Identify which cell holds the provided text, then report its (x, y) central coordinate. 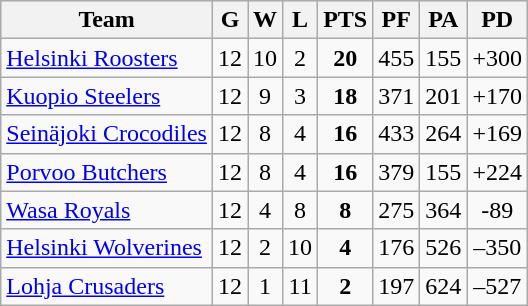
PTS (346, 20)
+169 (498, 134)
11 (300, 286)
1 (266, 286)
PA (444, 20)
+170 (498, 96)
455 (396, 58)
+224 (498, 172)
379 (396, 172)
PD (498, 20)
197 (396, 286)
Lohja Crusaders (107, 286)
Porvoo Butchers (107, 172)
526 (444, 248)
Seinäjoki Crocodiles (107, 134)
+300 (498, 58)
–527 (498, 286)
371 (396, 96)
364 (444, 210)
18 (346, 96)
–350 (498, 248)
Helsinki Wolverines (107, 248)
176 (396, 248)
W (266, 20)
20 (346, 58)
PF (396, 20)
264 (444, 134)
Wasa Royals (107, 210)
624 (444, 286)
201 (444, 96)
275 (396, 210)
Helsinki Roosters (107, 58)
L (300, 20)
G (230, 20)
3 (300, 96)
Kuopio Steelers (107, 96)
433 (396, 134)
9 (266, 96)
-89 (498, 210)
Team (107, 20)
